For the text-containing cell, return its midpoint in (x, y) coordinate format. 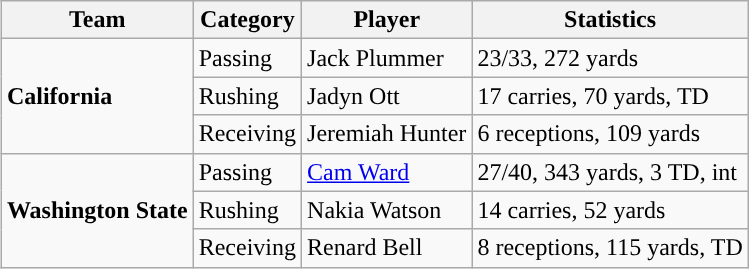
14 carries, 52 yards (610, 210)
Jack Plummer (387, 58)
Cam Ward (387, 172)
Washington State (97, 210)
27/40, 343 yards, 3 TD, int (610, 172)
Player (387, 20)
6 receptions, 109 yards (610, 134)
California (97, 96)
17 carries, 70 yards, TD (610, 96)
23/33, 272 yards (610, 58)
Jadyn Ott (387, 96)
Nakia Watson (387, 210)
Category (247, 20)
Renard Bell (387, 248)
8 receptions, 115 yards, TD (610, 248)
Team (97, 20)
Jeremiah Hunter (387, 134)
Statistics (610, 20)
